Return (X, Y) of the center of cell containing provided text 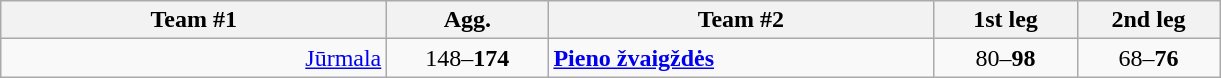
68–76 (1148, 58)
Team #2 (741, 20)
148–174 (468, 58)
Team #1 (194, 20)
80–98 (1006, 58)
Agg. (468, 20)
Jūrmala (194, 58)
Pieno žvaigždės (741, 58)
2nd leg (1148, 20)
1st leg (1006, 20)
